Find where the given text appears and provide that cell's center as [X, Y] coordinate. 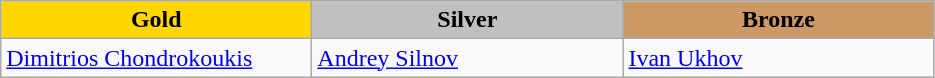
Silver [468, 20]
Ivan Ukhov [778, 58]
Bronze [778, 20]
Dimitrios Chondrokoukis [156, 58]
Gold [156, 20]
Andrey Silnov [468, 58]
